Identify which cell holds the provided text, then report its [x, y] central coordinate. 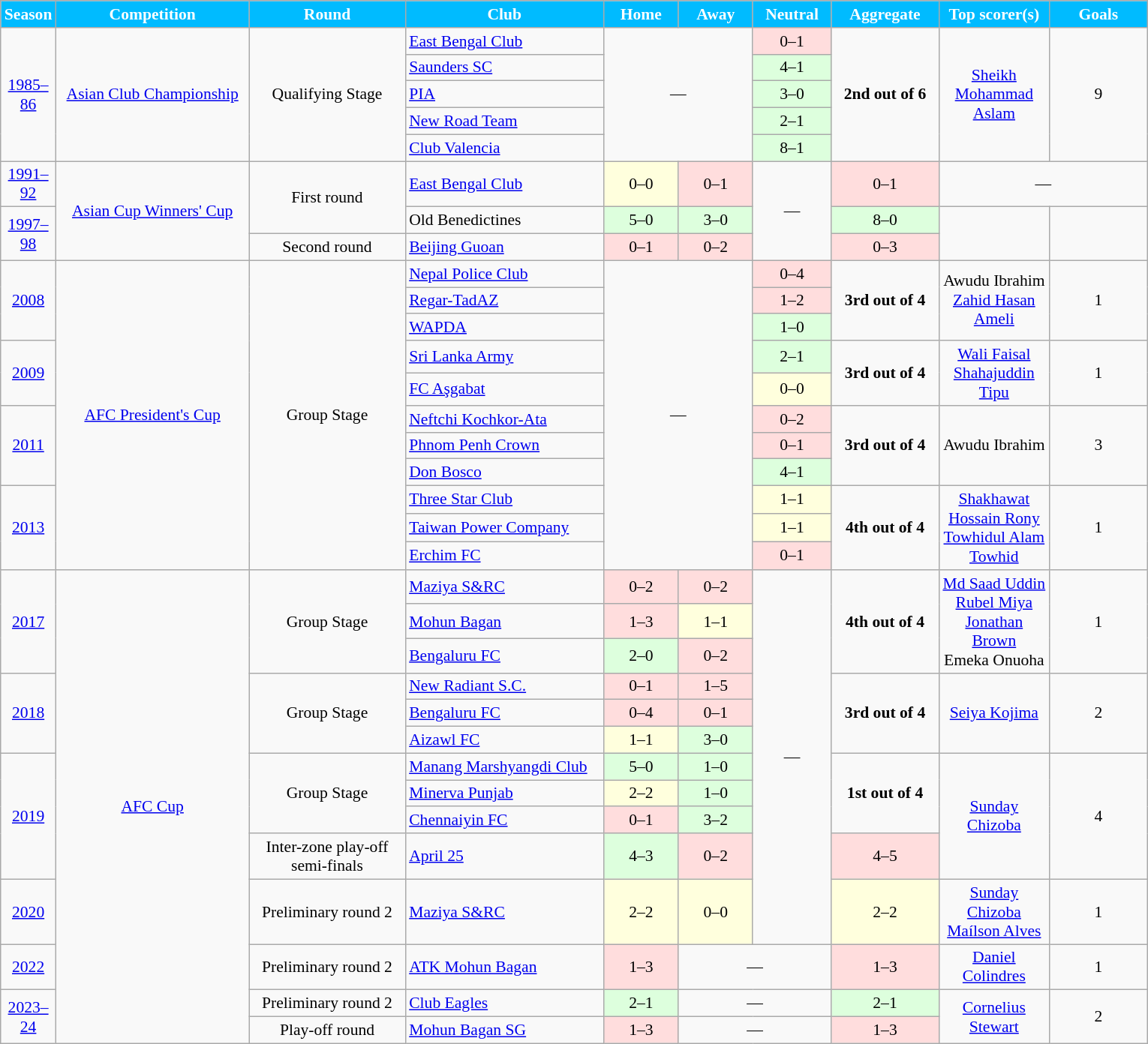
Play-off round [327, 1030]
Saunders SC [504, 67]
1997–98 [29, 234]
4–3 [641, 856]
Phnom Penh Crown [504, 445]
Regar-TadAZ [504, 301]
Sheikh Mohammad Aslam [993, 94]
2nd out of 6 [885, 94]
Neftchi Kochkor-Ata [504, 419]
Three Star Club [504, 499]
Goals [1098, 14]
AFC President's Cup [152, 415]
Manang Marshyangdi Club [504, 766]
Md Saad Uddin Rubel Miya Jonathan Brown Emeka Onuoha [993, 622]
Taiwan Power Company [504, 528]
ATK Mohun Bagan [504, 967]
1985–86 [29, 94]
Away [716, 14]
Neutral [792, 14]
Club [504, 14]
Second round [327, 247]
Round [327, 14]
Mohun Bagan [504, 622]
Cornelius Stewart [993, 1017]
2019 [29, 816]
Shakhawat Hossain Rony Towhidul Alam Towhid [993, 528]
2020 [29, 912]
Aggregate [885, 14]
Competition [152, 14]
Daniel Colindres [993, 967]
Asian Club Championship [152, 94]
2022 [29, 967]
Aizawl FC [504, 740]
8–1 [792, 148]
PIA [504, 94]
1991–92 [29, 184]
2008 [29, 300]
2017 [29, 622]
Sunday Chizoba [993, 816]
8–0 [885, 220]
WAPDA [504, 328]
Wali Faisal Shahajuddin Tipu [993, 373]
Sri Lanka Army [504, 357]
Seiya Kojima [993, 712]
Season [29, 14]
2013 [29, 528]
2011 [29, 445]
Qualifying Stage [327, 94]
Beijing Guoan [504, 247]
2009 [29, 373]
Chennaiyin FC [504, 820]
9 [1098, 94]
April 25 [504, 856]
1–5 [716, 686]
Mohun Bagan SG [504, 1030]
Awudu Ibrahim Zahid Hasan Ameli [993, 300]
Old Benedictines [504, 220]
Minerva Punjab [504, 793]
FC Aşgabat [504, 388]
1–2 [792, 301]
Erchim FC [504, 555]
4 [1098, 816]
Sunday Chizoba Maílson Alves [993, 912]
4–5 [885, 856]
Club Valencia [504, 148]
First round [327, 198]
1st out of 4 [885, 793]
2–0 [641, 656]
2023–24 [29, 1017]
Club Eagles [504, 1003]
3 [1098, 445]
Home [641, 14]
Top scorer(s) [993, 14]
2018 [29, 712]
3–2 [716, 820]
Don Bosco [504, 472]
Inter-zone play-off semi-finals [327, 856]
New Road Team [504, 121]
Asian Cup Winners' Cup [152, 211]
Awudu Ibrahim [993, 445]
0–3 [885, 247]
Nepal Police Club [504, 274]
AFC Cup [152, 807]
New Radiant S.C. [504, 686]
